Output the [X, Y] coordinate of the center of the cell containing the given text.  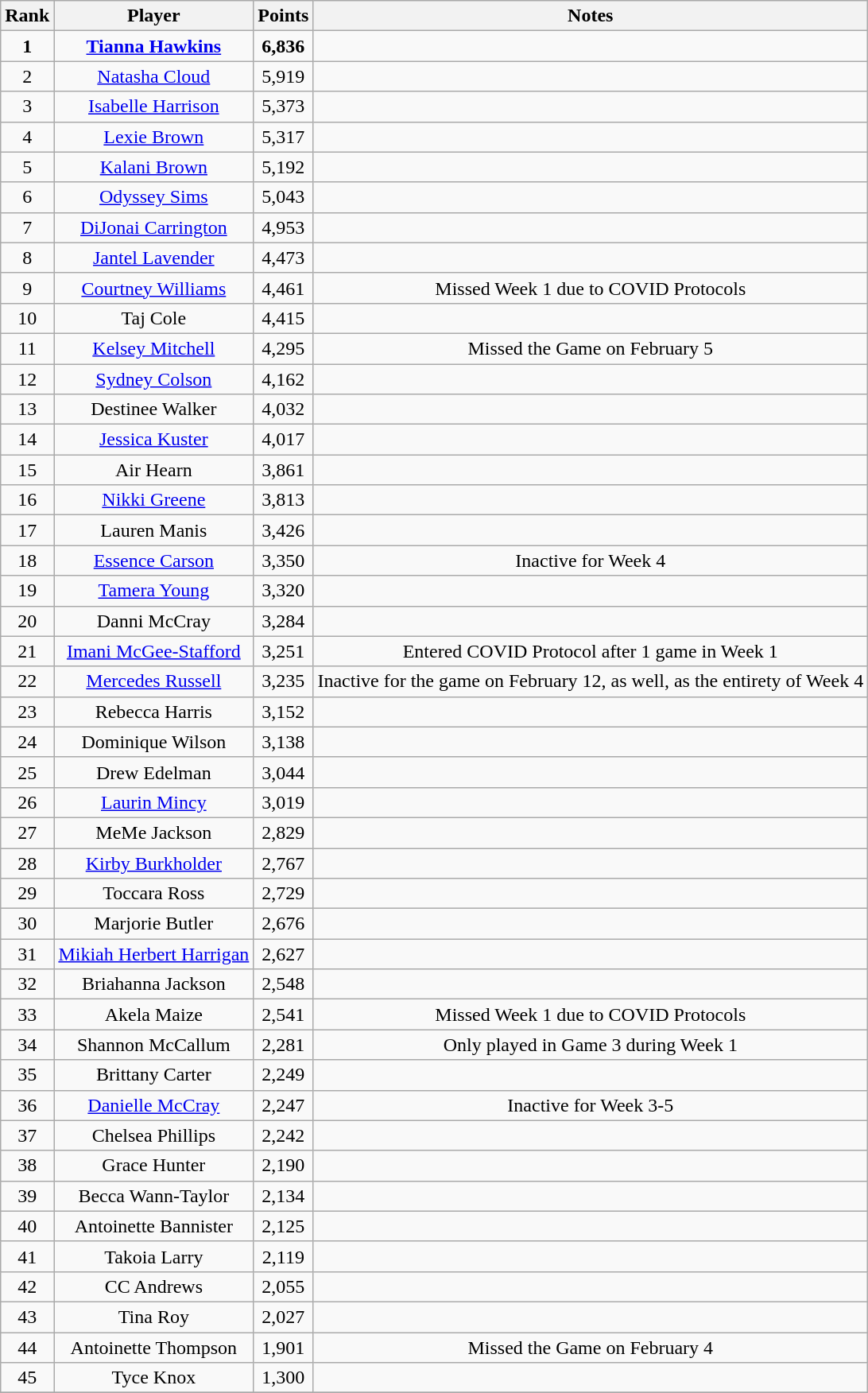
Sydney Colson [154, 379]
Odyssey Sims [154, 197]
3,044 [283, 772]
43 [27, 1317]
Tianna Hawkins [154, 46]
9 [27, 288]
Takoia Larry [154, 1256]
21 [27, 651]
Air Hearn [154, 470]
Only played in Game 3 during Week 1 [591, 1045]
10 [27, 318]
4 [27, 137]
14 [27, 440]
1,300 [283, 1378]
33 [27, 1015]
28 [27, 863]
7 [27, 227]
3 [27, 107]
45 [27, 1378]
2,055 [283, 1286]
Danni McCray [154, 621]
3,861 [283, 470]
39 [27, 1196]
3,019 [283, 802]
Courtney Williams [154, 288]
DiJonai Carrington [154, 227]
Marjorie Butler [154, 924]
30 [27, 924]
Inactive for Week 3-5 [591, 1105]
2,829 [283, 832]
3,235 [283, 681]
Rebecca Harris [154, 712]
Missed the Game on February 5 [591, 348]
2,281 [283, 1045]
4,017 [283, 440]
3,251 [283, 651]
Points [283, 16]
20 [27, 621]
2,627 [283, 954]
1 [27, 46]
19 [27, 591]
2,676 [283, 924]
Chelsea Phillips [154, 1135]
27 [27, 832]
2,548 [283, 984]
3,350 [283, 561]
5,192 [283, 167]
Danielle McCray [154, 1105]
Inactive for the game on February 12, as well, as the entirety of Week 4 [591, 681]
18 [27, 561]
41 [27, 1256]
Imani McGee-Stafford [154, 651]
3,152 [283, 712]
Isabelle Harrison [154, 107]
Jessica Kuster [154, 440]
2,249 [283, 1075]
35 [27, 1075]
2,125 [283, 1226]
22 [27, 681]
4,415 [283, 318]
2,729 [283, 894]
Lexie Brown [154, 137]
Lauren Manis [154, 530]
Essence Carson [154, 561]
36 [27, 1105]
Nikki Greene [154, 500]
Akela Maize [154, 1015]
Inactive for Week 4 [591, 561]
4,461 [283, 288]
Mikiah Herbert Harrigan [154, 954]
23 [27, 712]
5,043 [283, 197]
25 [27, 772]
4,473 [283, 258]
Dominique Wilson [154, 742]
26 [27, 802]
Rank [27, 16]
40 [27, 1226]
3,813 [283, 500]
42 [27, 1286]
3,320 [283, 591]
Grace Hunter [154, 1166]
15 [27, 470]
Brittany Carter [154, 1075]
Entered COVID Protocol after 1 game in Week 1 [591, 651]
24 [27, 742]
Shannon McCallum [154, 1045]
4,162 [283, 379]
44 [27, 1348]
31 [27, 954]
16 [27, 500]
Tina Roy [154, 1317]
2,242 [283, 1135]
11 [27, 348]
2,767 [283, 863]
8 [27, 258]
Kalani Brown [154, 167]
4,953 [283, 227]
Tamera Young [154, 591]
3,426 [283, 530]
3,138 [283, 742]
MeMe Jackson [154, 832]
37 [27, 1135]
Natasha Cloud [154, 76]
Player [154, 16]
Kelsey Mitchell [154, 348]
Antoinette Bannister [154, 1226]
2,119 [283, 1256]
Mercedes Russell [154, 681]
32 [27, 984]
5,317 [283, 137]
Drew Edelman [154, 772]
3,284 [283, 621]
29 [27, 894]
Toccara Ross [154, 894]
Destinee Walker [154, 409]
13 [27, 409]
Missed the Game on February 4 [591, 1348]
Jantel Lavender [154, 258]
34 [27, 1045]
Becca Wann-Taylor [154, 1196]
2,027 [283, 1317]
1,901 [283, 1348]
38 [27, 1166]
2,247 [283, 1105]
5,373 [283, 107]
Antoinette Thompson [154, 1348]
6,836 [283, 46]
Laurin Mincy [154, 802]
4,032 [283, 409]
Tyce Knox [154, 1378]
Taj Cole [154, 318]
12 [27, 379]
5 [27, 167]
Briahanna Jackson [154, 984]
Kirby Burkholder [154, 863]
CC Andrews [154, 1286]
2,541 [283, 1015]
2,190 [283, 1166]
5,919 [283, 76]
6 [27, 197]
17 [27, 530]
4,295 [283, 348]
2 [27, 76]
2,134 [283, 1196]
Notes [591, 16]
